From the cell containing the given text, extract its center point as [X, Y] coordinate. 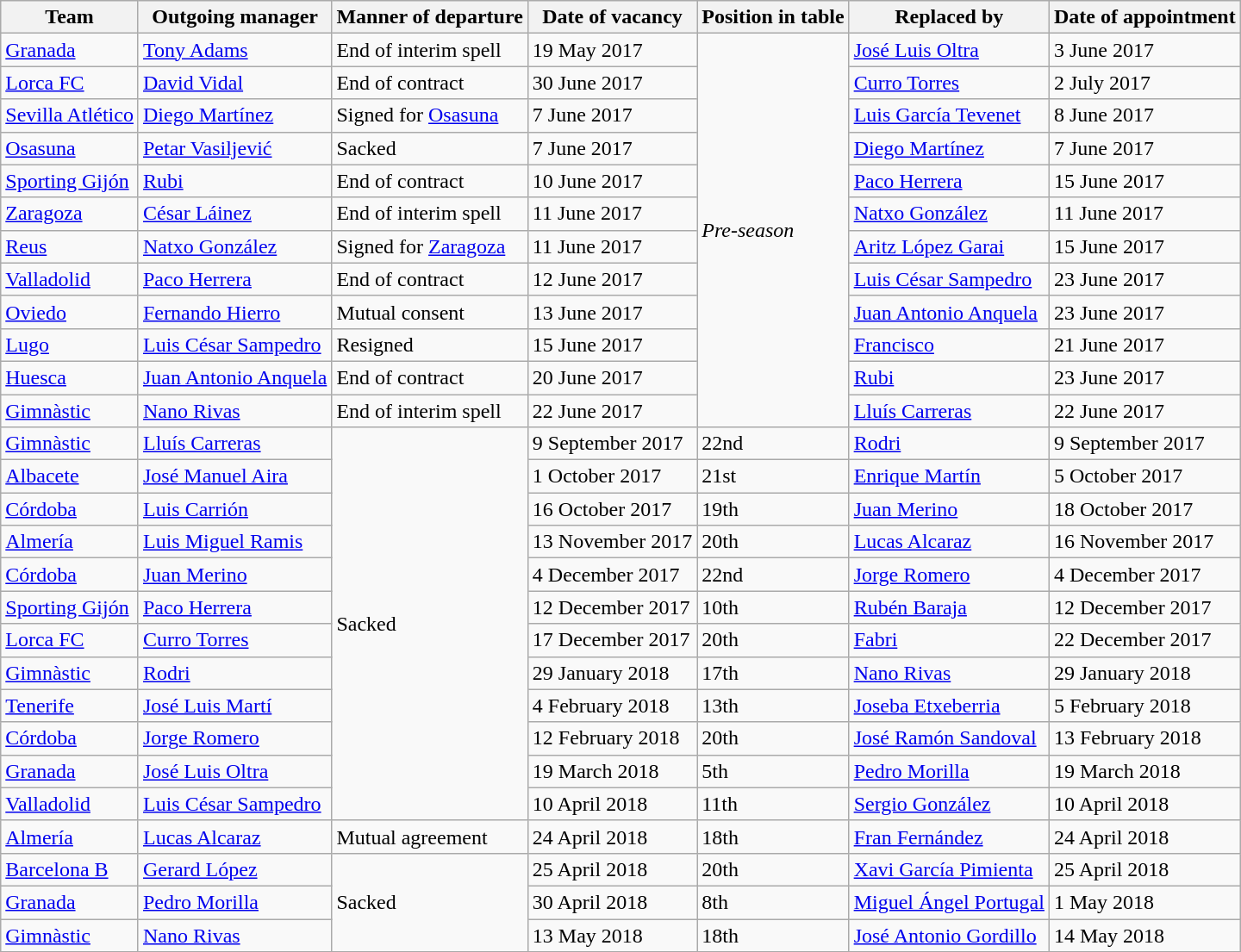
Resigned [429, 345]
3 June 2017 [1144, 50]
Date of appointment [1144, 17]
Lugo [70, 345]
Fernando Hierro [234, 312]
Team [70, 17]
Signed for Osasuna [429, 115]
Miguel Ángel Portugal [949, 902]
4 February 2018 [612, 706]
21st [773, 476]
Luis Miguel Ramis [234, 542]
Joseba Etxeberria [949, 706]
Pre-season [773, 231]
8 June 2017 [1144, 115]
Sergio González [949, 804]
19th [773, 509]
17th [773, 673]
Mutual consent [429, 312]
13 May 2018 [612, 935]
César Láinez [234, 214]
Osasuna [70, 148]
1 October 2017 [612, 476]
Fabri [949, 640]
13 November 2017 [612, 542]
Luis Carrión [234, 509]
21 June 2017 [1144, 345]
Mutual agreement [429, 837]
13 June 2017 [612, 312]
Zaragoza [70, 214]
Barcelona B [70, 869]
10 June 2017 [612, 181]
18 October 2017 [1144, 509]
5th [773, 771]
David Vidal [234, 83]
José Manuel Aira [234, 476]
Xavi García Pimienta [949, 869]
Replaced by [949, 17]
Date of vacancy [612, 17]
Rubén Baraja [949, 607]
Tenerife [70, 706]
8th [773, 902]
12 June 2017 [612, 279]
2 July 2017 [1144, 83]
30 June 2017 [612, 83]
José Antonio Gordillo [949, 935]
11th [773, 804]
Petar Vasiljević [234, 148]
16 October 2017 [612, 509]
12 February 2018 [612, 738]
Sevilla Atlético [70, 115]
Reus [70, 246]
Francisco [949, 345]
Signed for Zaragoza [429, 246]
Aritz López Garai [949, 246]
17 December 2017 [612, 640]
Fran Fernández [949, 837]
5 October 2017 [1144, 476]
José Ramón Sandoval [949, 738]
Tony Adams [234, 50]
Albacete [70, 476]
16 November 2017 [1144, 542]
19 May 2017 [612, 50]
Enrique Martín [949, 476]
1 May 2018 [1144, 902]
22 December 2017 [1144, 640]
13th [773, 706]
Manner of departure [429, 17]
José Luis Martí [234, 706]
Gerard López [234, 869]
Position in table [773, 17]
30 April 2018 [612, 902]
14 May 2018 [1144, 935]
20 June 2017 [612, 377]
13 February 2018 [1144, 738]
Huesca [70, 377]
Outgoing manager [234, 17]
Oviedo [70, 312]
Luis García Tevenet [949, 115]
10th [773, 607]
5 February 2018 [1144, 706]
